Return the [x, y] coordinate for the center point of the cell that contains the specified text.  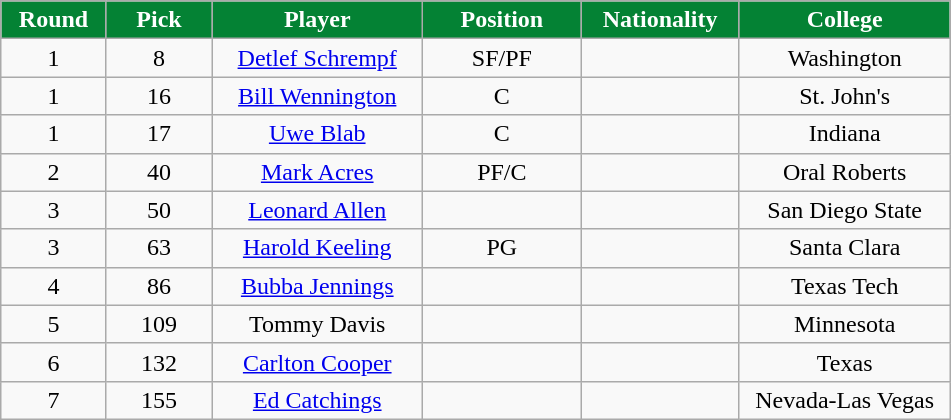
6 [54, 362]
7 [54, 400]
Bubba Jennings [318, 286]
Mark Acres [318, 172]
16 [158, 96]
Tommy Davis [318, 324]
Round [54, 20]
50 [158, 210]
Detlef Schrempf [318, 58]
63 [158, 248]
PG [502, 248]
155 [158, 400]
Bill Wennington [318, 96]
PF/C [502, 172]
Santa Clara [844, 248]
SF/PF [502, 58]
Texas [844, 362]
Nevada-Las Vegas [844, 400]
Oral Roberts [844, 172]
Leonard Allen [318, 210]
Minnesota [844, 324]
Harold Keeling [318, 248]
Nationality [660, 20]
132 [158, 362]
Position [502, 20]
4 [54, 286]
Ed Catchings [318, 400]
2 [54, 172]
Indiana [844, 134]
San Diego State [844, 210]
109 [158, 324]
86 [158, 286]
17 [158, 134]
Player [318, 20]
Carlton Cooper [318, 362]
Uwe Blab [318, 134]
Texas Tech [844, 286]
St. John's [844, 96]
5 [54, 324]
Washington [844, 58]
College [844, 20]
8 [158, 58]
40 [158, 172]
Pick [158, 20]
